Identify which cell holds the provided text, then report its (x, y) central coordinate. 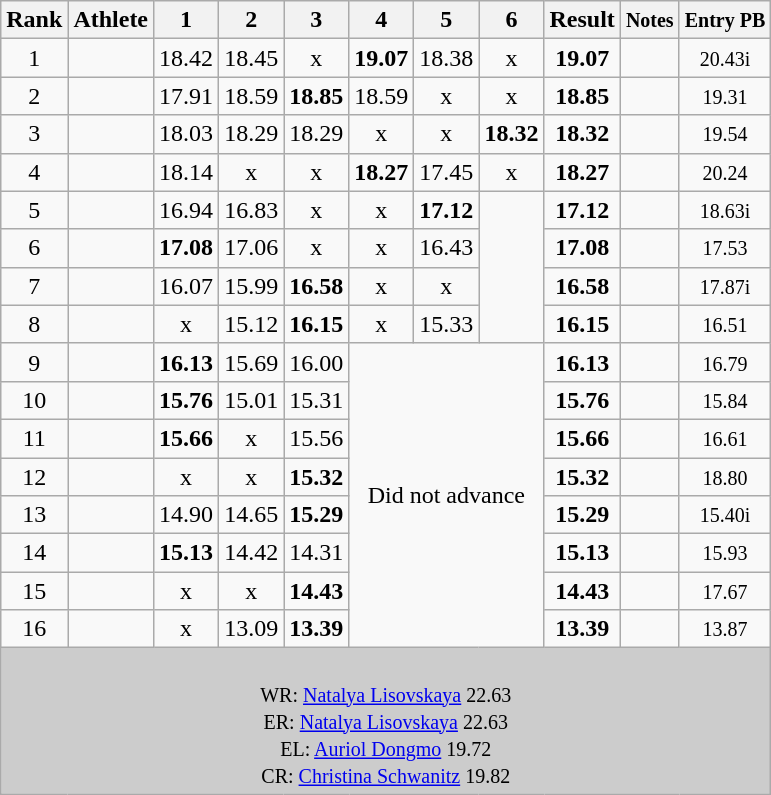
14 (34, 553)
Entry PB (725, 20)
16.51 (725, 324)
16.61 (725, 438)
14.42 (252, 553)
12 (34, 477)
Did not advance (446, 495)
20.43i (725, 58)
17.45 (446, 172)
15.99 (252, 286)
17.87i (725, 286)
13.87 (725, 629)
10 (34, 400)
18.80 (725, 477)
13.09 (252, 629)
15.12 (252, 324)
18.45 (252, 58)
15.56 (316, 438)
11 (34, 438)
15 (34, 591)
19.31 (725, 96)
9 (34, 362)
17.67 (725, 591)
15.84 (725, 400)
16.07 (186, 286)
17.91 (186, 96)
13 (34, 515)
15.31 (316, 400)
16.79 (725, 362)
19.54 (725, 134)
15.01 (252, 400)
14.65 (252, 515)
16.00 (316, 362)
7 (34, 286)
8 (34, 324)
18.42 (186, 58)
16 (34, 629)
16.43 (446, 248)
Result (582, 20)
15.40i (725, 515)
18.38 (446, 58)
18.14 (186, 172)
14.31 (316, 553)
Rank (34, 20)
15.33 (446, 324)
16.83 (252, 210)
15.93 (725, 553)
16.94 (186, 210)
Notes (650, 20)
17.53 (725, 248)
18.03 (186, 134)
20.24 (725, 172)
14.90 (186, 515)
17.06 (252, 248)
15.69 (252, 362)
Athlete (111, 20)
18.63i (725, 210)
WR: Natalya Lisovskaya 22.63ER: Natalya Lisovskaya 22.63 EL: Auriol Dongmo 19.72CR: Christina Schwanitz 19.82 (386, 721)
